Provide the [X, Y] coordinate of the cell's center where the given text is located.  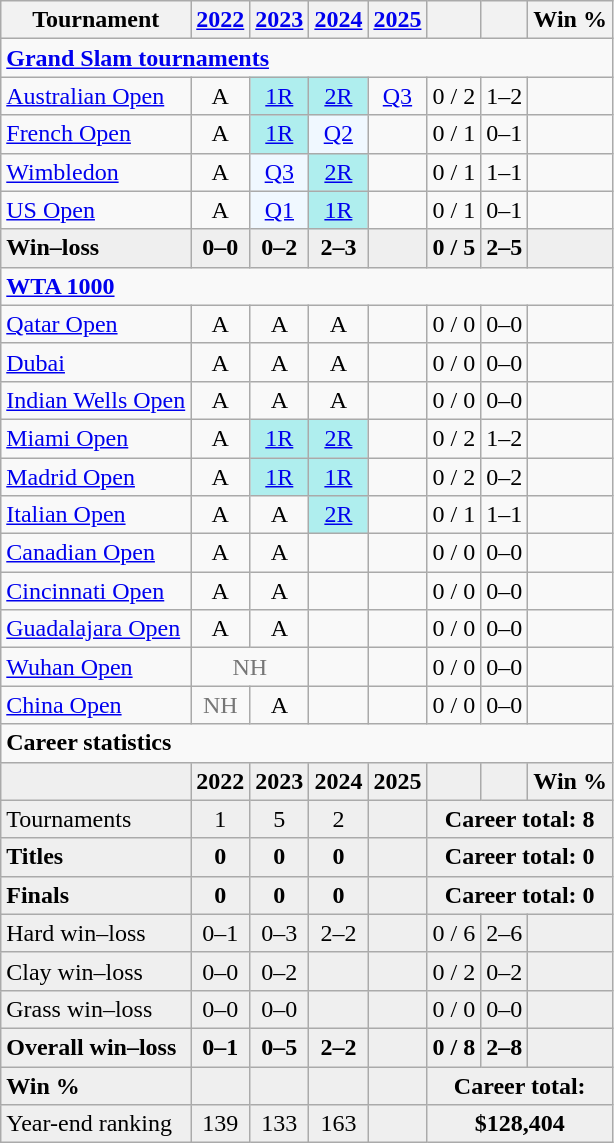
Tournaments [96, 819]
Win–loss [96, 248]
2 [338, 819]
0–5 [280, 1047]
133 [280, 1124]
Career total: 8 [520, 819]
Wuhan Open [96, 667]
Titles [96, 857]
Career total: [520, 1085]
0 / 8 [454, 1047]
Indian Wells Open [96, 400]
WTA 1000 [307, 286]
Cincinnati Open [96, 591]
Wimbledon [96, 172]
Hard win–loss [96, 933]
Grand Slam tournaments [307, 58]
US Open [96, 210]
Madrid Open [96, 477]
Q2 [338, 134]
Guadalajara Open [96, 629]
2–3 [338, 248]
0–3 [280, 933]
Canadian Open [96, 553]
2–6 [504, 933]
Italian Open [96, 515]
Australian Open [96, 96]
Finals [96, 895]
139 [220, 1124]
2–8 [504, 1047]
Qatar Open [96, 324]
5 [280, 819]
Clay win–loss [96, 971]
0 / 6 [454, 933]
Grass win–loss [96, 1009]
163 [338, 1124]
0 / 5 [454, 248]
Overall win–loss [96, 1047]
Career statistics [307, 743]
Dubai [96, 362]
2–5 [504, 248]
1 [220, 819]
Tournament [96, 20]
$128,404 [520, 1124]
Q1 [280, 210]
Miami Open [96, 438]
China Open [96, 705]
Year-end ranking [96, 1124]
French Open [96, 134]
